Identify which cell holds the provided text, then report its (x, y) central coordinate. 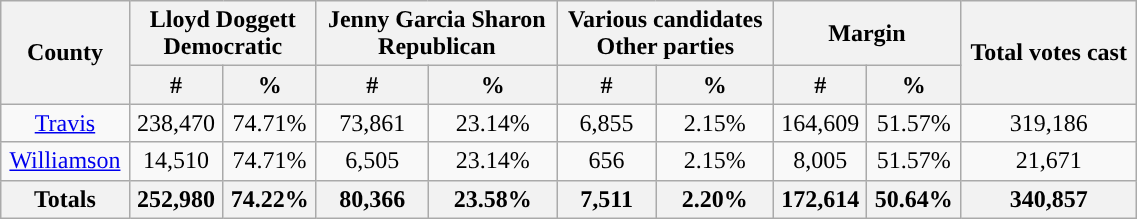
74.22% (270, 199)
7,511 (606, 199)
80,366 (372, 199)
Various candidatesOther parties (665, 34)
340,857 (1049, 199)
Lloyd DoggettDemocratic (222, 34)
Williamson (65, 161)
6,855 (606, 123)
Travis (65, 123)
50.64% (914, 199)
2.20% (714, 199)
172,614 (820, 199)
Jenny Garcia SharonRepublican (436, 34)
6,505 (372, 161)
Total votes cast (1049, 52)
Totals (65, 199)
164,609 (820, 123)
319,186 (1049, 123)
73,861 (372, 123)
252,980 (176, 199)
656 (606, 161)
21,671 (1049, 161)
County (65, 52)
238,470 (176, 123)
Margin (866, 34)
23.58% (492, 199)
8,005 (820, 161)
14,510 (176, 161)
